Provide the [X, Y] coordinate of the cell's center where the given text is located.  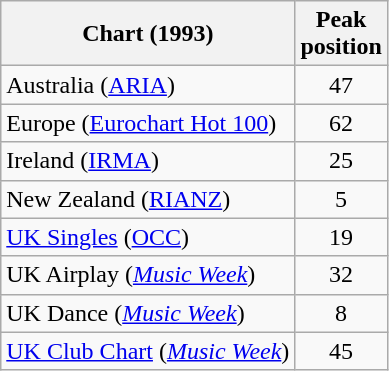
62 [341, 123]
5 [341, 199]
UK Singles (OCC) [148, 237]
Chart (1993) [148, 34]
UK Club Chart (Music Week) [148, 351]
Peakposition [341, 34]
Australia (ARIA) [148, 85]
Europe (Eurochart Hot 100) [148, 123]
UK Airplay (Music Week) [148, 275]
32 [341, 275]
19 [341, 237]
New Zealand (RIANZ) [148, 199]
UK Dance (Music Week) [148, 313]
8 [341, 313]
25 [341, 161]
Ireland (IRMA) [148, 161]
45 [341, 351]
47 [341, 85]
